Provide the (x, y) coordinate of the cell's center where the given text is located.  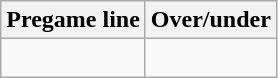
Pregame line (74, 20)
Over/under (210, 20)
